Identify which cell holds the provided text, then report its (x, y) central coordinate. 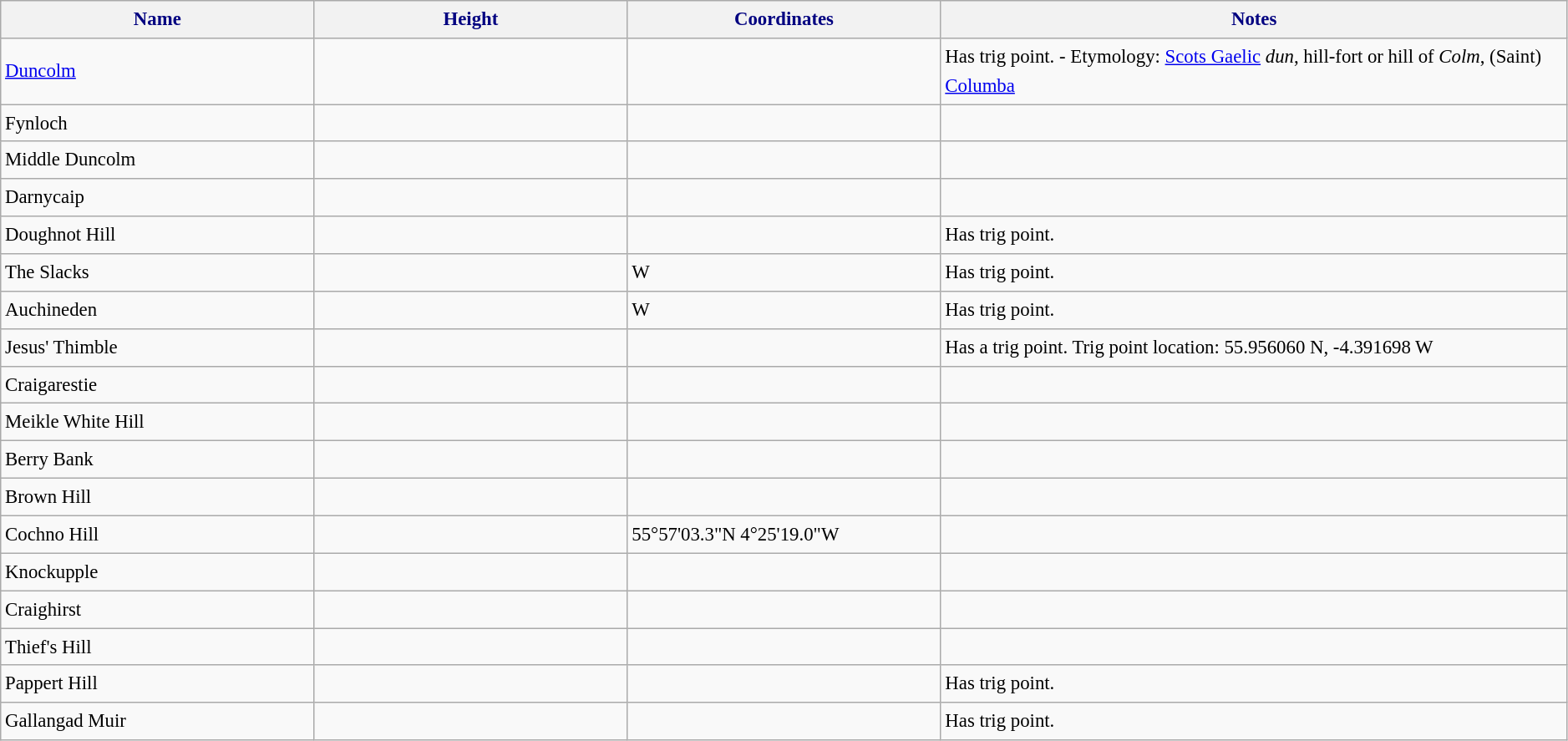
55°57'03.3"N 4°25'19.0"W (784, 535)
Gallangad Muir (157, 722)
Name (157, 20)
Knockupple (157, 571)
Coordinates (784, 20)
Craigarestie (157, 384)
Thief's Hill (157, 647)
Meikle White Hill (157, 423)
Pappert Hill (157, 685)
Auchineden (157, 311)
Notes (1254, 20)
Jesus' Thimble (157, 348)
Fynloch (157, 124)
Craighirst (157, 610)
Has a trig point. Trig point location: 55.956060 N, -4.391698 W (1254, 348)
Height (471, 20)
Middle Duncolm (157, 160)
Duncolm (157, 72)
Berry Bank (157, 459)
Brown Hill (157, 498)
Cochno Hill (157, 535)
The Slacks (157, 272)
Has trig point. - Etymology: Scots Gaelic dun, hill-fort or hill of Colm, (Saint) Columba (1254, 72)
Darnycaip (157, 197)
Doughnot Hill (157, 236)
